Scan for the cell matching the given text and deliver its [X, Y] coordinate at center. 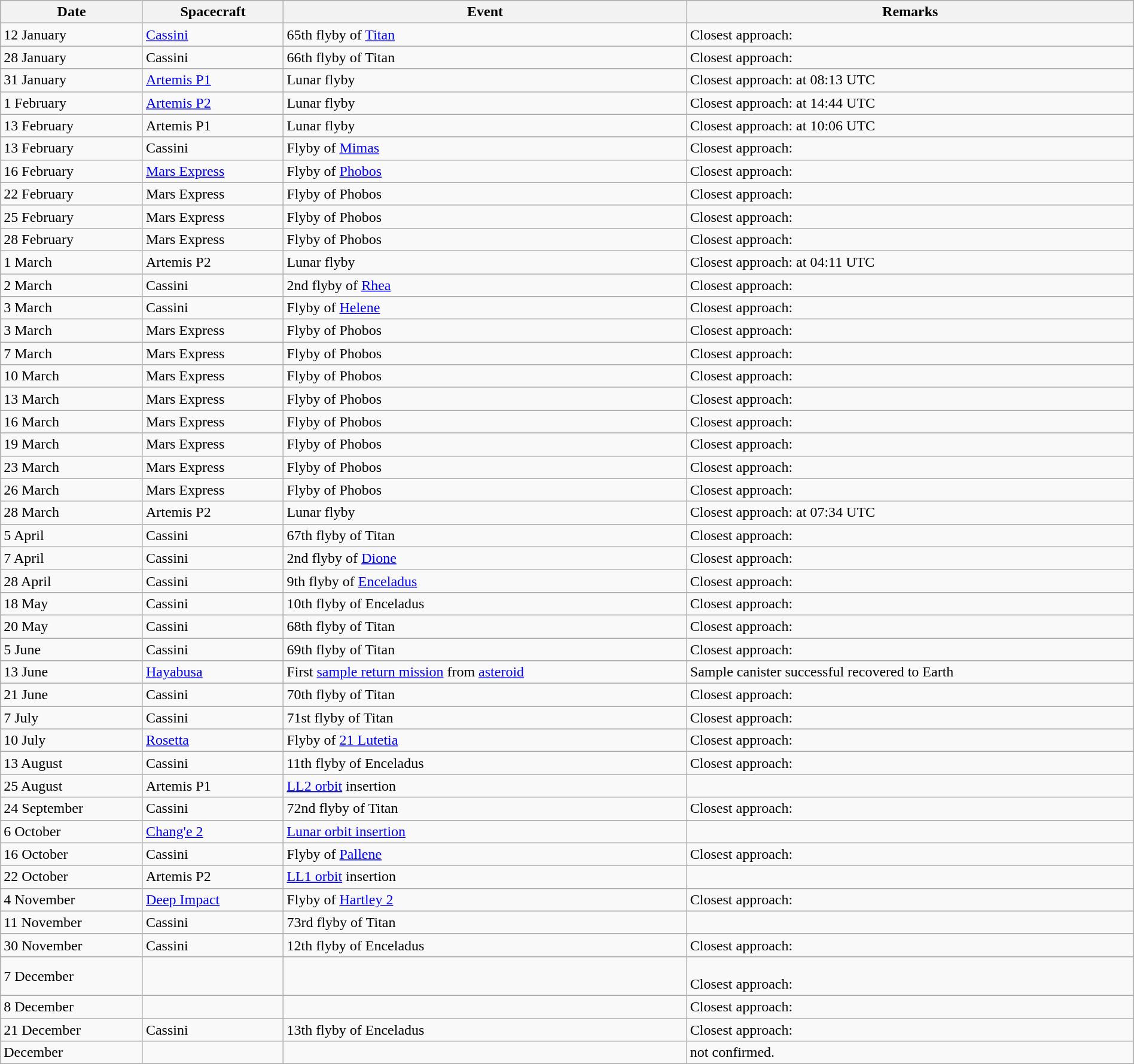
Deep Impact [213, 900]
Flyby of 21 Lutetia [485, 740]
Closest approach: at 08:13 UTC [910, 80]
73rd flyby of Titan [485, 922]
11th flyby of Enceladus [485, 763]
68th flyby of Titan [485, 626]
20 May [72, 626]
67th flyby of Titan [485, 535]
16 October [72, 854]
6 October [72, 831]
16 February [72, 171]
13th flyby of Enceladus [485, 1029]
Hayabusa [213, 672]
Closest approach: at 04:11 UTC [910, 262]
28 April [72, 581]
5 April [72, 535]
Flyby of Pallene [485, 854]
Date [72, 12]
2 March [72, 285]
Rosetta [213, 740]
13 March [72, 399]
8 December [72, 1007]
23 March [72, 467]
7 March [72, 353]
22 October [72, 877]
21 June [72, 695]
12th flyby of Enceladus [485, 945]
Sample canister successful recovered to Earth [910, 672]
11 November [72, 922]
Flyby of Mimas [485, 148]
LL2 orbit insertion [485, 786]
5 June [72, 649]
1 March [72, 262]
10th flyby of Enceladus [485, 603]
Flyby of Helene [485, 308]
7 December [72, 976]
24 September [72, 809]
16 March [72, 422]
10 March [72, 376]
7 July [72, 718]
31 January [72, 80]
Event [485, 12]
4 November [72, 900]
28 January [72, 57]
26 March [72, 490]
21 December [72, 1029]
Closest approach: at 10:06 UTC [910, 126]
1 February [72, 103]
7 April [72, 558]
LL1 orbit insertion [485, 877]
13 August [72, 763]
30 November [72, 945]
9th flyby of Enceladus [485, 581]
25 August [72, 786]
18 May [72, 603]
66th flyby of Titan [485, 57]
2nd flyby of Dione [485, 558]
69th flyby of Titan [485, 649]
Flyby of Hartley 2 [485, 900]
2nd flyby of Rhea [485, 285]
72nd flyby of Titan [485, 809]
Spacecraft [213, 12]
First sample return mission from asteroid [485, 672]
22 February [72, 194]
not confirmed. [910, 1053]
25 February [72, 217]
Closest approach: at 14:44 UTC [910, 103]
71st flyby of Titan [485, 718]
28 February [72, 239]
70th flyby of Titan [485, 695]
10 July [72, 740]
Chang'e 2 [213, 831]
65th flyby of Titan [485, 35]
13 June [72, 672]
19 March [72, 444]
December [72, 1053]
Closest approach: at 07:34 UTC [910, 513]
Lunar orbit insertion [485, 831]
28 March [72, 513]
12 January [72, 35]
Remarks [910, 12]
